Pinpoint the cell where the given text exists, returning its (x, y) midpoint coordinate. 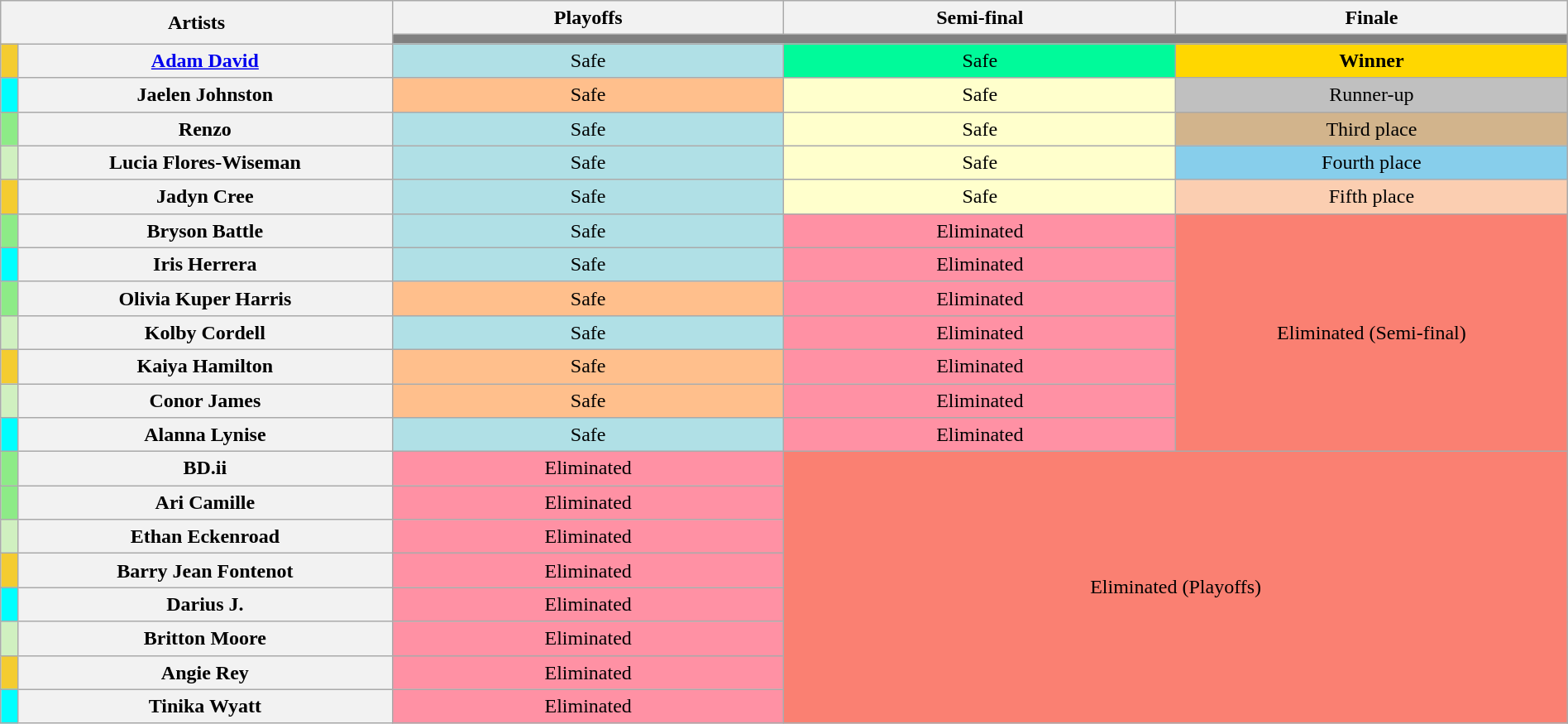
Iris Herrera (205, 265)
Tinika Wyatt (205, 707)
Ethan Eckenroad (205, 536)
Ari Camille (205, 503)
Third place (1372, 129)
Finale (1372, 18)
Playoffs (588, 18)
BD.ii (205, 468)
Olivia Kuper Harris (205, 298)
Renzo (205, 129)
Fourth place (1372, 162)
Kaiya Hamilton (205, 366)
Fifth place (1372, 197)
Darius J. (205, 604)
Conor James (205, 400)
Jaelen Johnston (205, 94)
Runner-up (1372, 94)
Semi-final (980, 18)
Bryson Battle (205, 230)
Eliminated (Playoffs) (1176, 587)
Kolby Cordell (205, 333)
Artists (197, 22)
Lucia Flores-Wiseman (205, 162)
Jadyn Cree (205, 197)
Adam David (205, 61)
Winner (1372, 61)
Angie Rey (205, 672)
Britton Moore (205, 639)
Alanna Lynise (205, 435)
Eliminated (Semi-final) (1372, 333)
Barry Jean Fontenot (205, 571)
